Return the [X, Y] coordinate for the center point of the cell that contains the specified text.  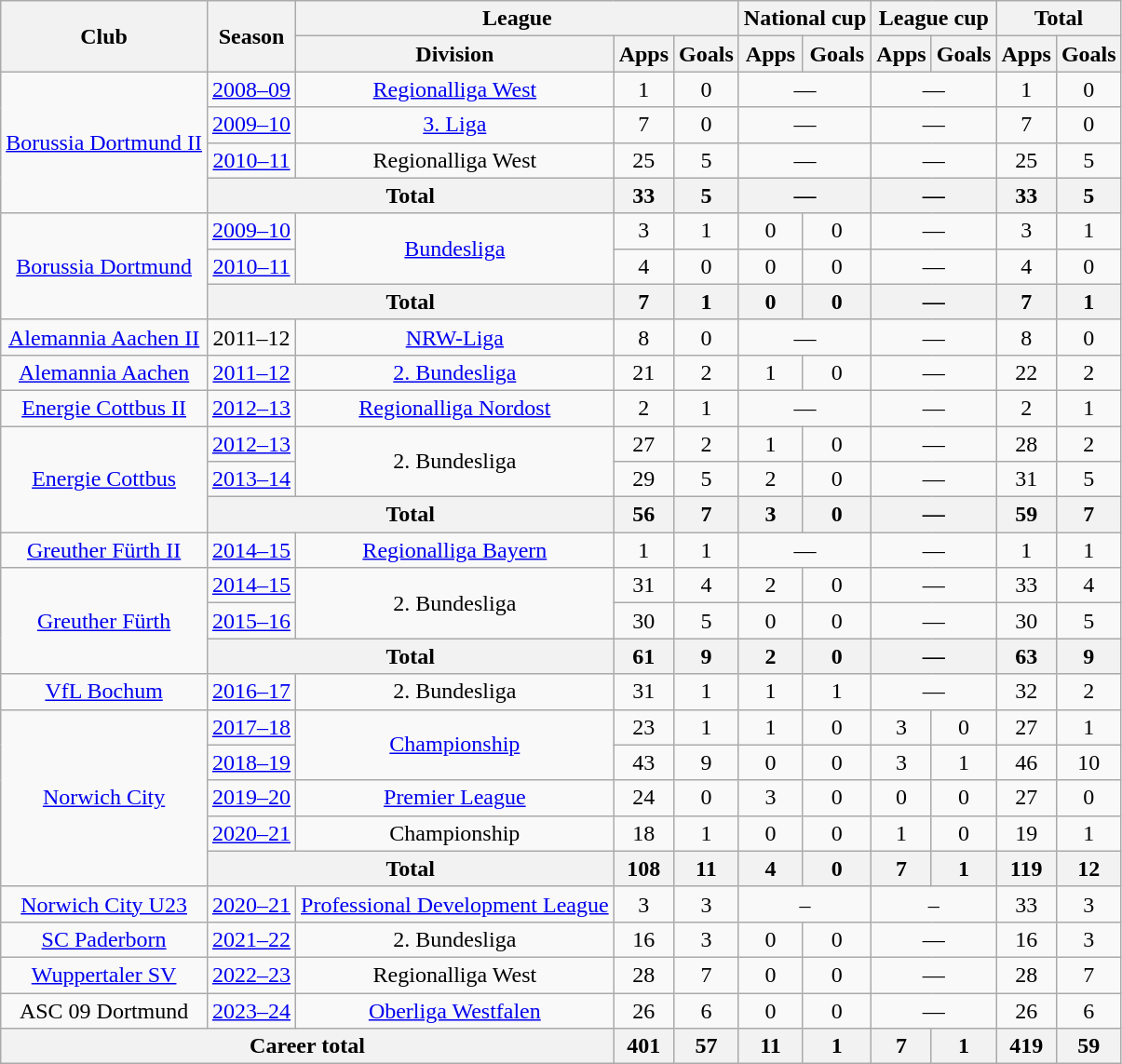
League cup [934, 19]
Energie Cottbus II [104, 408]
2023–24 [251, 1010]
21 [643, 372]
61 [643, 656]
Club [104, 36]
2022–23 [251, 975]
2013–14 [251, 479]
56 [643, 515]
2015–16 [251, 621]
63 [1026, 656]
Regionalliga Bayern [455, 550]
2008–09 [251, 89]
2018–19 [251, 762]
Energie Cottbus [104, 479]
SC Paderborn [104, 939]
Borussia Dortmund II [104, 142]
Norwich City U23 [104, 904]
12 [1088, 869]
46 [1026, 762]
10 [1088, 762]
Borussia Dortmund [104, 266]
Greuther Fürth II [104, 550]
National cup [804, 19]
2016–17 [251, 692]
19 [1026, 833]
Greuther Fürth [104, 621]
Division [455, 54]
Wuppertaler SV [104, 975]
Alemannia Aachen [104, 372]
VfL Bochum [104, 692]
Season [251, 36]
Professional Development League [455, 904]
League [518, 19]
Norwich City [104, 798]
2017–18 [251, 727]
57 [707, 1046]
NRW-Liga [455, 337]
18 [643, 833]
24 [643, 798]
22 [1026, 372]
119 [1026, 869]
Career total [307, 1046]
43 [643, 762]
3. Liga [455, 125]
Premier League [455, 798]
2021–22 [251, 939]
Oberliga Westfalen [455, 1010]
32 [1026, 692]
23 [643, 727]
401 [643, 1046]
2019–20 [251, 798]
ASC 09 Dortmund [104, 1010]
419 [1026, 1046]
Regionalliga Nordost [455, 408]
Alemannia Aachen II [104, 337]
Bundesliga [455, 249]
108 [643, 869]
29 [643, 479]
